Identify which cell holds the provided text, then report its (x, y) central coordinate. 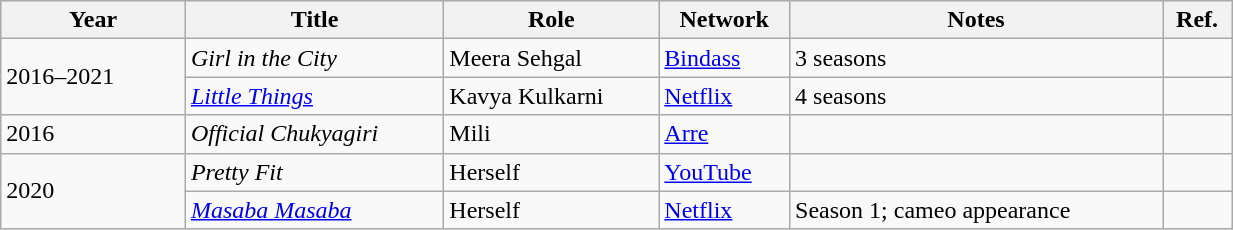
Masaba Masaba (314, 210)
4 seasons (976, 96)
Ref. (1196, 20)
Pretty Fit (314, 172)
2016 (94, 134)
Girl in the City (314, 58)
Little Things (314, 96)
Notes (976, 20)
Year (94, 20)
Arre (724, 134)
Title (314, 20)
3 seasons (976, 58)
Role (552, 20)
2020 (94, 191)
2016–2021 (94, 77)
Bindass (724, 58)
Meera Sehgal (552, 58)
Official Chukyagiri (314, 134)
Mili (552, 134)
Network (724, 20)
Kavya Kulkarni (552, 96)
Season 1; cameo appearance (976, 210)
YouTube (724, 172)
